Detect which cell encompasses the target text, then output its [X, Y] center coordinate. 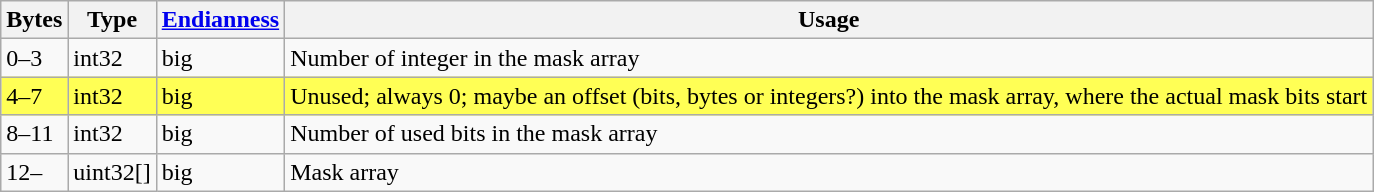
Type [112, 20]
Number of used bits in the mask array [829, 134]
4–7 [34, 96]
uint32[] [112, 172]
0–3 [34, 58]
Usage [829, 20]
Endianness [220, 20]
Bytes [34, 20]
8–11 [34, 134]
Number of integer in the mask array [829, 58]
Unused; always 0; maybe an offset (bits, bytes or integers?) into the mask array, where the actual mask bits start [829, 96]
12– [34, 172]
Mask array [829, 172]
